For the text-containing cell, return its midpoint in [x, y] coordinate format. 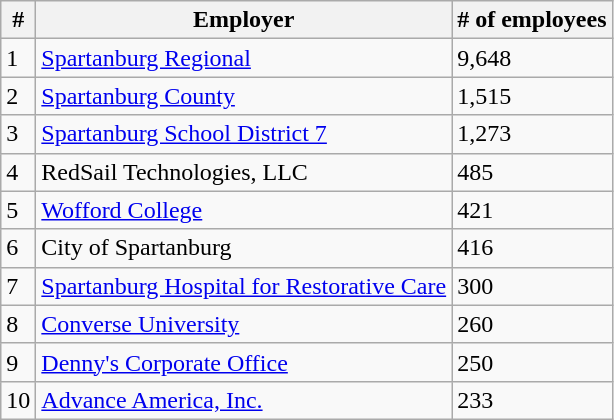
485 [532, 172]
233 [532, 400]
Employer [244, 20]
9 [18, 362]
300 [532, 286]
# of employees [532, 20]
Spartanburg School District 7 [244, 134]
Converse University [244, 324]
3 [18, 134]
416 [532, 248]
Spartanburg County [244, 96]
260 [532, 324]
# [18, 20]
5 [18, 210]
7 [18, 286]
9,648 [532, 58]
RedSail Technologies, LLC [244, 172]
1,515 [532, 96]
8 [18, 324]
City of Spartanburg [244, 248]
1,273 [532, 134]
2 [18, 96]
250 [532, 362]
Denny's Corporate Office [244, 362]
Wofford College [244, 210]
Spartanburg Hospital for Restorative Care [244, 286]
1 [18, 58]
4 [18, 172]
6 [18, 248]
421 [532, 210]
Advance America, Inc. [244, 400]
10 [18, 400]
Spartanburg Regional [244, 58]
